Identify which cell holds the provided text, then report its [x, y] central coordinate. 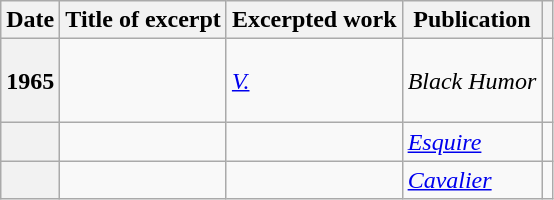
Black Humor [472, 81]
Title of excerpt [144, 20]
Date [30, 20]
Cavalier [472, 180]
Esquire [472, 142]
V. [314, 81]
Excerpted work [314, 20]
Publication [472, 20]
1965 [30, 81]
